Search for the cell housing the specified text and yield its (X, Y) center coordinate. 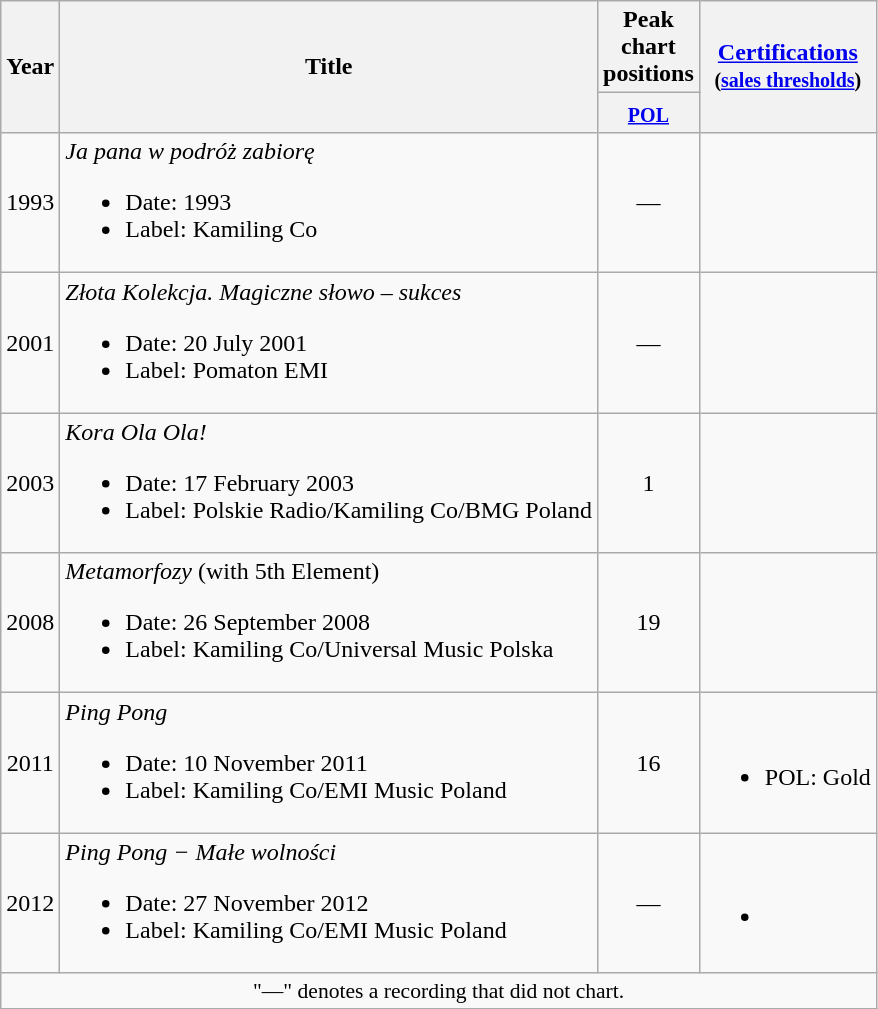
2008 (30, 623)
"—" denotes a recording that did not chart. (439, 991)
19 (649, 623)
POL: Gold (788, 763)
Ping Pong − Małe wolnościDate: 27 November 2012Label: Kamiling Co/EMI Music Poland (329, 903)
1 (649, 483)
Ping PongDate: 10 November 2011Label: Kamiling Co/EMI Music Poland (329, 763)
Złota Kolekcja. Magiczne słowo – sukcesDate: 20 July 2001Label: Pomaton EMI (329, 343)
Metamorfozy (with 5th Element)Date: 26 September 2008Label: Kamiling Co/Universal Music Polska (329, 623)
Ja pana w podróż zabioręDate: 1993Label: Kamiling Co (329, 203)
2011 (30, 763)
2012 (30, 903)
2003 (30, 483)
Kora Ola Ola!Date: 17 February 2003Label: Polskie Radio/Kamiling Co/BMG Poland (329, 483)
2001 (30, 343)
Certifications(sales thresholds) (788, 67)
16 (649, 763)
1993 (30, 203)
Peak chart positions (649, 47)
Title (329, 67)
POL (649, 113)
Year (30, 67)
